Scan for the cell matching the given text and deliver its [X, Y] coordinate at center. 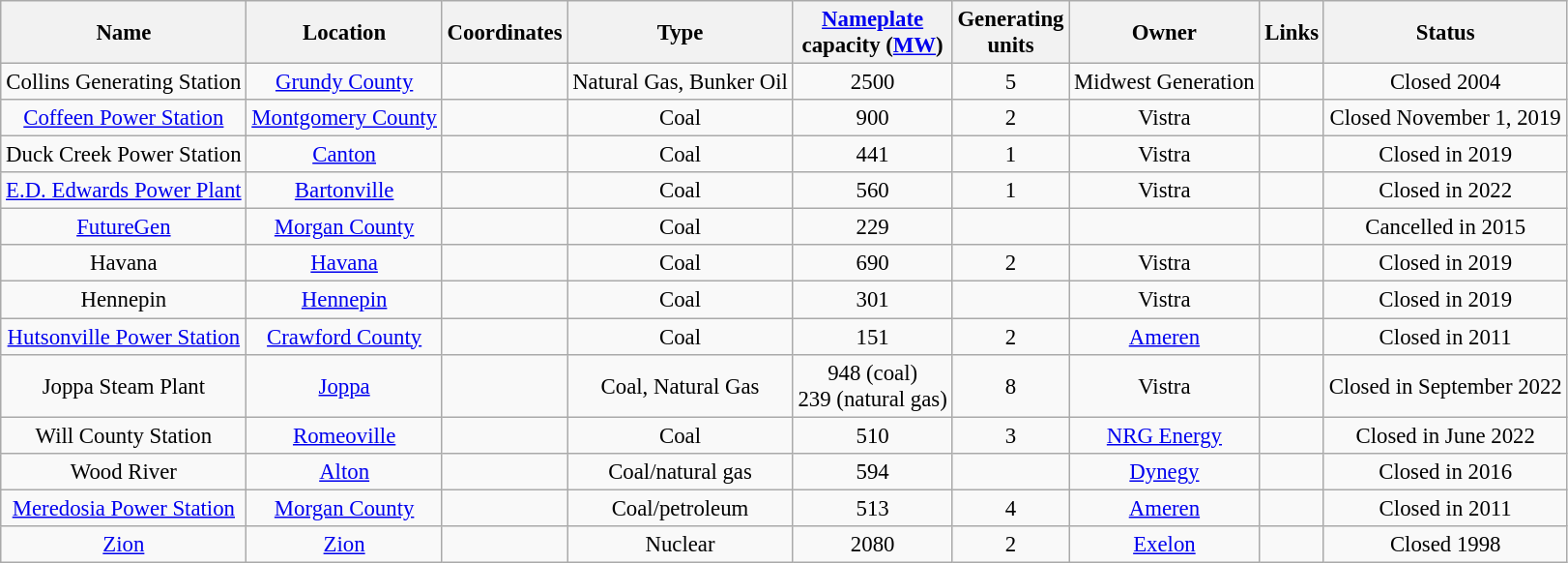
Joppa Steam Plant [124, 385]
Wood River [124, 471]
8 [1011, 385]
Coal/natural gas [681, 471]
Cancelled in 2015 [1445, 227]
Joppa [344, 385]
Duck Creek Power Station [124, 155]
Crawford County [344, 337]
Links [1292, 33]
Closed 1998 [1445, 545]
Closed in September 2022 [1445, 385]
151 [872, 337]
560 [872, 191]
Closed in 2016 [1445, 471]
Closed in 2022 [1445, 191]
301 [872, 300]
Coal/petroleum [681, 508]
Type [681, 33]
Natural Gas, Bunker Oil [681, 82]
Name [124, 33]
Montgomery County [344, 118]
Location [344, 33]
FutureGen [124, 227]
5 [1011, 82]
Dynegy [1164, 471]
Closed 2004 [1445, 82]
Collins Generating Station [124, 82]
Coal, Natural Gas [681, 385]
Meredosia Power Station [124, 508]
Exelon [1164, 545]
Coffeen Power Station [124, 118]
NRG Energy [1164, 435]
Alton [344, 471]
Status [1445, 33]
Nuclear [681, 545]
2080 [872, 545]
3 [1011, 435]
Owner [1164, 33]
Canton [344, 155]
510 [872, 435]
Closed November 1, 2019 [1445, 118]
Bartonville [344, 191]
4 [1011, 508]
900 [872, 118]
948 (coal)239 (natural gas) [872, 385]
594 [872, 471]
2500 [872, 82]
Will County Station [124, 435]
513 [872, 508]
Hutsonville Power Station [124, 337]
E.D. Edwards Power Plant [124, 191]
Closed in June 2022 [1445, 435]
Generating units [1011, 33]
Nameplatecapacity (MW) [872, 33]
Coordinates [505, 33]
Grundy County [344, 82]
441 [872, 155]
229 [872, 227]
690 [872, 264]
Midwest Generation [1164, 82]
Romeoville [344, 435]
